Find where the given text appears and provide that cell's center as (x, y) coordinate. 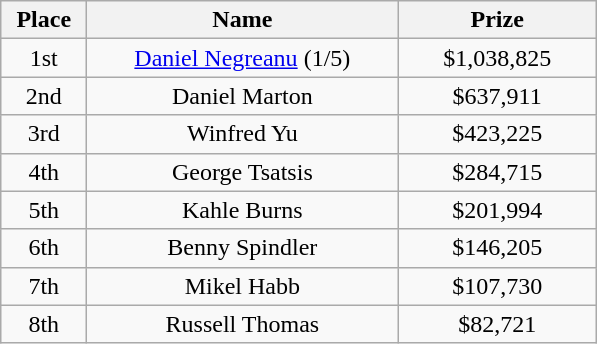
$1,038,825 (498, 58)
Benny Spindler (242, 248)
Prize (498, 20)
$107,730 (498, 286)
George Tsatsis (242, 172)
Name (242, 20)
Place (44, 20)
2nd (44, 96)
$201,994 (498, 210)
Daniel Negreanu (1/5) (242, 58)
Russell Thomas (242, 324)
4th (44, 172)
3rd (44, 134)
Daniel Marton (242, 96)
Kahle Burns (242, 210)
1st (44, 58)
$82,721 (498, 324)
$637,911 (498, 96)
6th (44, 248)
8th (44, 324)
$284,715 (498, 172)
Winfred Yu (242, 134)
Mikel Habb (242, 286)
$423,225 (498, 134)
5th (44, 210)
7th (44, 286)
$146,205 (498, 248)
